Locate the cell with the specified text and output its [X, Y] center coordinate. 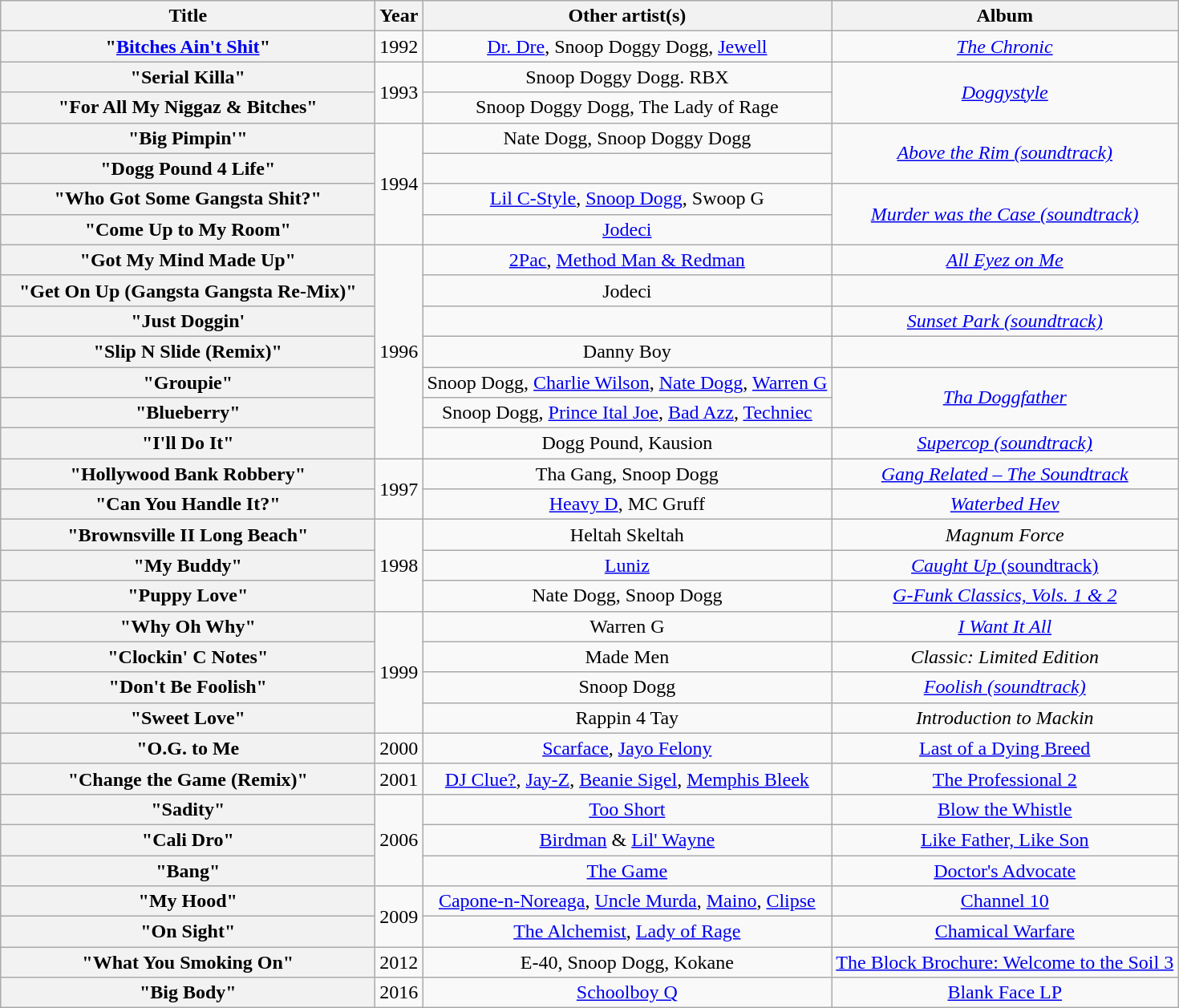
DJ Clue?, Jay-Z, Beanie Sigel, Memphis Bleek [627, 779]
Snoop Dogg, Charlie Wilson, Nate Dogg, Warren G [627, 383]
Tha Doggfather [1005, 398]
1992 [399, 47]
Scarface, Jayo Felony [627, 748]
E-40, Snoop Dogg, Kokane [627, 962]
Classic: Limited Edition [1005, 657]
Tha Gang, Snoop Dogg [627, 474]
Birdman & Lil' Wayne [627, 840]
Luniz [627, 565]
2009 [399, 917]
Heltah Skeltah [627, 535]
Made Men [627, 657]
Blank Face LP [1005, 993]
1994 [399, 184]
Dr. Dre, Snoop Doggy Dogg, Jewell [627, 47]
1993 [399, 92]
"Clockin' C Notes" [188, 657]
1996 [399, 351]
"Puppy Love" [188, 596]
2001 [399, 779]
"Come Up to My Room" [188, 229]
"Sweet Love" [188, 718]
Murder was the Case (soundtrack) [1005, 214]
Snoop Doggy Dogg, The Lady of Rage [627, 107]
Foolish (soundtrack) [1005, 687]
Year [399, 16]
All Eyez on Me [1005, 260]
2000 [399, 748]
Album [1005, 16]
Channel 10 [1005, 901]
Dogg Pound, Kausion [627, 443]
Sunset Park (soundtrack) [1005, 321]
"Brownsville II Long Beach" [188, 535]
Gang Related – The Soundtrack [1005, 474]
"Blueberry" [188, 413]
Warren G [627, 626]
1999 [399, 672]
Heavy D, MC Gruff [627, 504]
"Cali Dro" [188, 840]
Introduction to Mackin [1005, 718]
Other artist(s) [627, 16]
"Big Body" [188, 993]
2006 [399, 840]
Nate Dogg, Snoop Dogg [627, 596]
The Alchemist, Lady of Rage [627, 932]
"My Hood" [188, 901]
Danny Boy [627, 351]
"Hollywood Bank Robbery" [188, 474]
Lil C-Style, Snoop Dogg, Swoop G [627, 199]
"Why Oh Why" [188, 626]
Like Father, Like Son [1005, 840]
"Don't Be Foolish" [188, 687]
G-Funk Classics, Vols. 1 & 2 [1005, 596]
Schoolboy Q [627, 993]
Waterbed Hev [1005, 504]
Caught Up (soundtrack) [1005, 565]
"Change the Game (Remix)" [188, 779]
"On Sight" [188, 932]
Snoop Doggy Dogg. RBX [627, 77]
2012 [399, 962]
"Can You Handle It?" [188, 504]
"Dogg Pound 4 Life" [188, 168]
"Got My Mind Made Up" [188, 260]
"Who Got Some Gangsta Shit?" [188, 199]
"For All My Niggaz & Bitches" [188, 107]
"Big Pimpin'" [188, 138]
Above the Rim (soundtrack) [1005, 153]
The Professional 2 [1005, 779]
Supercop (soundtrack) [1005, 443]
Nate Dogg, Snoop Doggy Dogg [627, 138]
Blow the Whistle [1005, 809]
The Block Brochure: Welcome to the Soil 3 [1005, 962]
Rappin 4 Tay [627, 718]
"I'll Do It" [188, 443]
"My Buddy" [188, 565]
Doggystyle [1005, 92]
1997 [399, 489]
The Chronic [1005, 47]
2Pac, Method Man & Redman [627, 260]
"Just Doggin' [188, 321]
Snoop Dogg, Prince Ital Joe, Bad Azz, Techniec [627, 413]
"O.G. to Me [188, 748]
I Want It All [1005, 626]
Capone-n-Noreaga, Uncle Murda, Maino, Clipse [627, 901]
Chamical Warfare [1005, 932]
2016 [399, 993]
"Slip N Slide (Remix)" [188, 351]
Last of a Dying Breed [1005, 748]
Too Short [627, 809]
Magnum Force [1005, 535]
Doctor's Advocate [1005, 870]
Title [188, 16]
"Bitches Ain't Shit" [188, 47]
The Game [627, 870]
Snoop Dogg [627, 687]
"What You Smoking On" [188, 962]
1998 [399, 565]
"Sadity" [188, 809]
"Get On Up (Gangsta Gangsta Re-Mix)" [188, 290]
"Groupie" [188, 383]
"Bang" [188, 870]
"Serial Killa" [188, 77]
